Provide the (X, Y) coordinate of the cell's center where the given text is located.  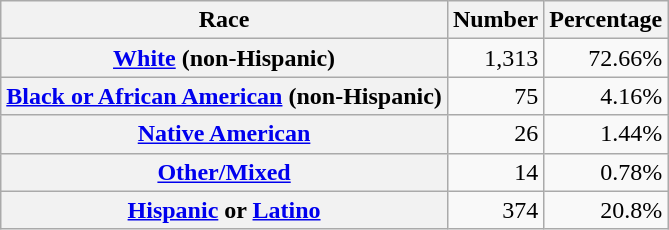
26 (495, 134)
Other/Mixed (224, 172)
Hispanic or Latino (224, 210)
4.16% (606, 96)
75 (495, 96)
14 (495, 172)
Native American (224, 134)
374 (495, 210)
20.8% (606, 210)
0.78% (606, 172)
Black or African American (non-Hispanic) (224, 96)
72.66% (606, 58)
Percentage (606, 20)
1.44% (606, 134)
Race (224, 20)
White (non-Hispanic) (224, 58)
1,313 (495, 58)
Number (495, 20)
